Locate the cell with the specified text and output its (x, y) center coordinate. 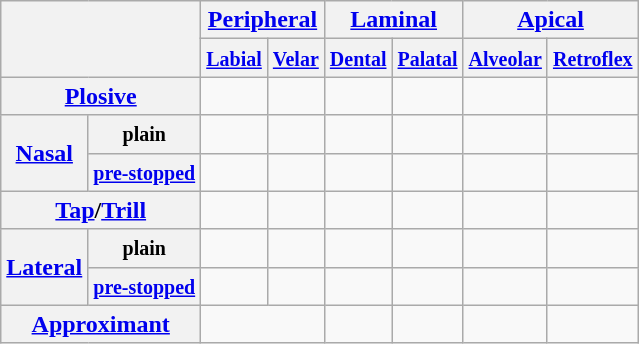
Tap/Trill (101, 210)
Peripheral (263, 20)
Retroflex (592, 58)
Alveolar (505, 58)
Labial (234, 58)
Laminal (394, 20)
Apical (550, 20)
Dental (358, 58)
Lateral (44, 267)
Nasal (44, 153)
Velar (296, 58)
Palatal (428, 58)
Approximant (101, 324)
Plosive (101, 96)
